Find where the given text appears and provide that cell's center as (X, Y) coordinate. 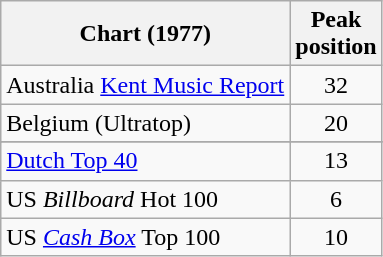
Australia Kent Music Report (146, 85)
US Billboard Hot 100 (146, 199)
13 (336, 161)
32 (336, 85)
20 (336, 123)
Belgium (Ultratop) (146, 123)
Chart (1977) (146, 34)
10 (336, 237)
US Cash Box Top 100 (146, 237)
6 (336, 199)
Dutch Top 40 (146, 161)
Peakposition (336, 34)
